Locate the cell with the specified text and output its [x, y] center coordinate. 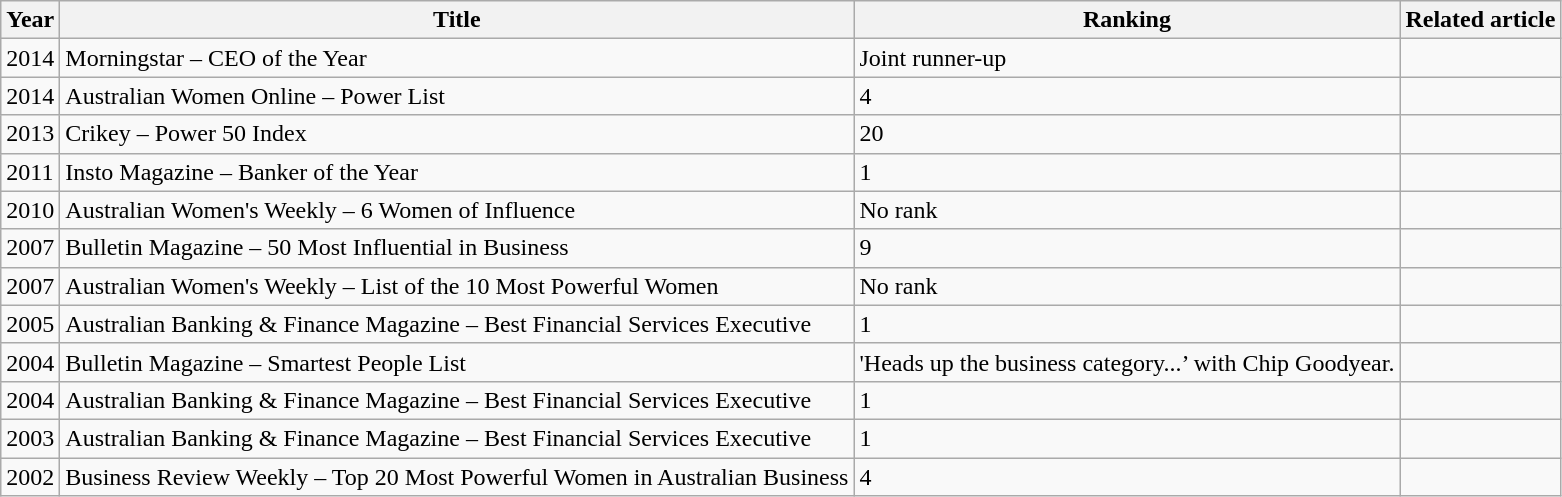
Australian Women Online – Power List [457, 96]
2002 [30, 477]
9 [1127, 248]
Joint runner-up [1127, 58]
Ranking [1127, 20]
2010 [30, 210]
Australian Women's Weekly – List of the 10 Most Powerful Women [457, 286]
2011 [30, 172]
2005 [30, 324]
2003 [30, 438]
Related article [1480, 20]
Bulletin Magazine – 50 Most Influential in Business [457, 248]
Title [457, 20]
Australian Women's Weekly – 6 Women of Influence [457, 210]
20 [1127, 134]
'Heads up the business category...’ with Chip Goodyear. [1127, 362]
Bulletin Magazine – Smartest People List [457, 362]
Morningstar – CEO of the Year [457, 58]
2013 [30, 134]
Crikey – Power 50 Index [457, 134]
Business Review Weekly – Top 20 Most Powerful Women in Australian Business [457, 477]
Year [30, 20]
Insto Magazine – Banker of the Year [457, 172]
